Detect which cell encompasses the target text, then output its [x, y] center coordinate. 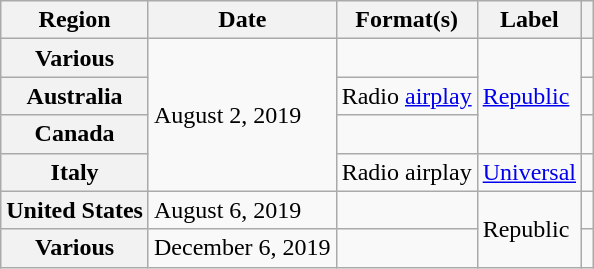
December 6, 2019 [242, 248]
Format(s) [406, 20]
Label [529, 20]
August 2, 2019 [242, 115]
Region [75, 20]
Date [242, 20]
August 6, 2019 [242, 210]
Italy [75, 172]
Canada [75, 134]
Universal [529, 172]
United States [75, 210]
Australia [75, 96]
